Identify which cell holds the provided text, then report its (X, Y) central coordinate. 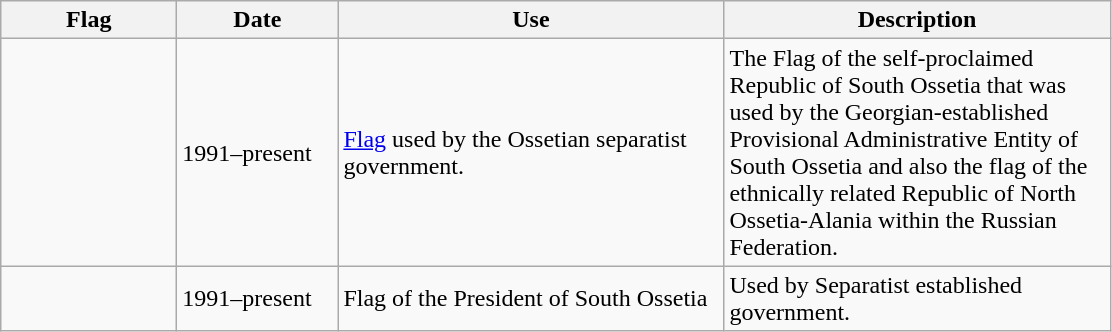
Description (917, 20)
Used by Separatist established government. (917, 298)
Flag of the President of South Ossetia (531, 298)
Date (258, 20)
Flag used by the Ossetian separatist government. (531, 152)
Use (531, 20)
Flag (89, 20)
